Identify which cell holds the provided text, then report its (x, y) central coordinate. 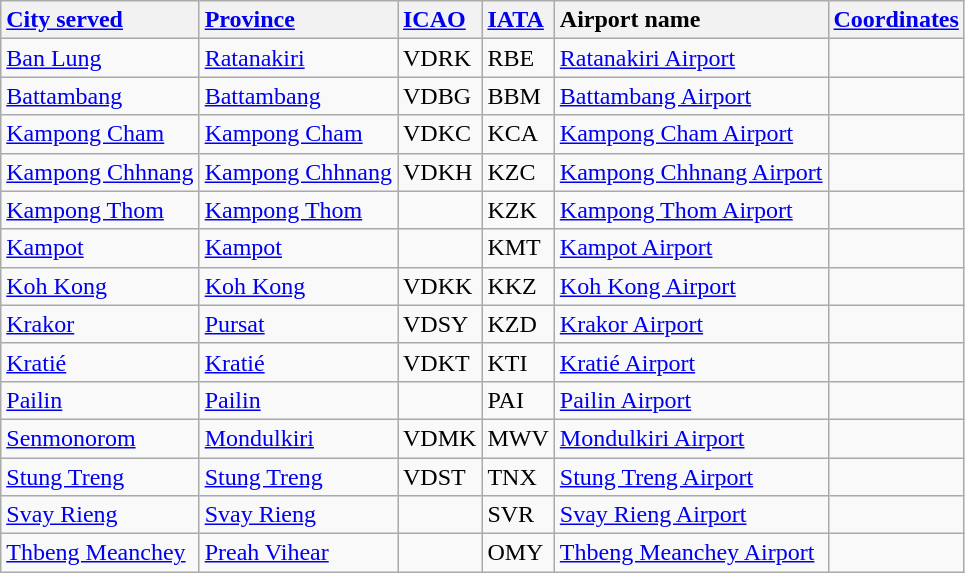
VDRK (440, 58)
Kampong Chhnang Airport (691, 172)
Mondulkiri Airport (691, 438)
Svay Rieng Airport (691, 515)
KKZ (518, 286)
Krakor Airport (691, 324)
Thbeng Meanchey Airport (691, 553)
MWV (518, 438)
Airport name (691, 20)
Krakor (100, 324)
Ratanakiri (298, 58)
Preah Vihear (298, 553)
PAI (518, 400)
RBE (518, 58)
Battambang Airport (691, 96)
City served (100, 20)
KCA (518, 134)
KTI (518, 362)
Ratanakiri Airport (691, 58)
Province (298, 20)
Pursat (298, 324)
Coordinates (896, 20)
Ban Lung (100, 58)
Pailin Airport (691, 400)
OMY (518, 553)
Mondulkiri (298, 438)
Kampot Airport (691, 248)
Kampong Thom Airport (691, 210)
Stung Treng Airport (691, 477)
KMT (518, 248)
IATA (518, 20)
VDBG (440, 96)
VDST (440, 477)
Thbeng Meanchey (100, 553)
BBM (518, 96)
VDKK (440, 286)
Kratié Airport (691, 362)
VDMK (440, 438)
ICAO (440, 20)
SVR (518, 515)
VDKC (440, 134)
VDSY (440, 324)
KZC (518, 172)
Koh Kong Airport (691, 286)
VDKH (440, 172)
VDKT (440, 362)
KZK (518, 210)
KZD (518, 324)
TNX (518, 477)
Kampong Cham Airport (691, 134)
Senmonorom (100, 438)
